Search for the cell housing the specified text and yield its (x, y) center coordinate. 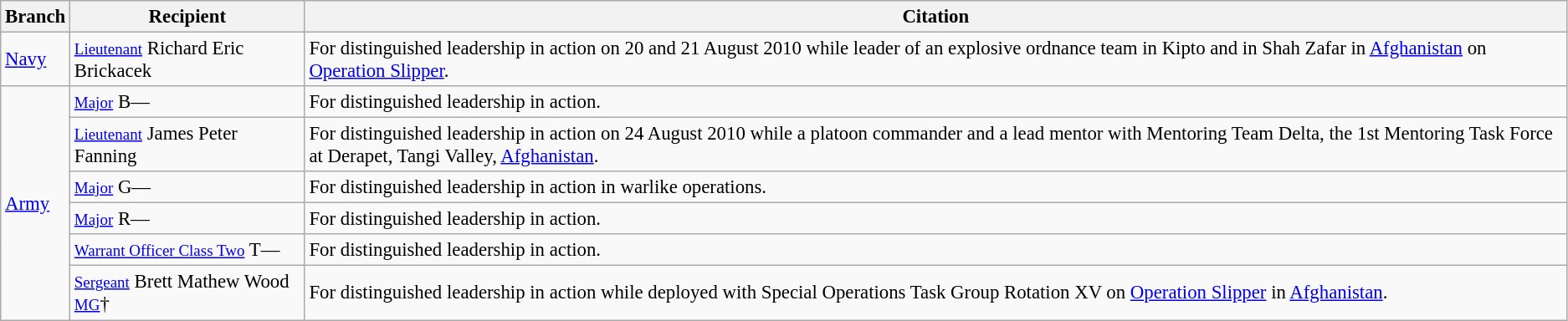
Sergeant Brett Mathew Wood MG† (187, 293)
Navy (35, 60)
Major B— (187, 102)
Major G— (187, 187)
Branch (35, 17)
For distinguished leadership in action in warlike operations. (935, 187)
Lieutenant Richard Eric Brickacek (187, 60)
Warrant Officer Class Two T— (187, 250)
Lieutenant James Peter Fanning (187, 145)
Major R— (187, 219)
Recipient (187, 17)
Citation (935, 17)
Army (35, 203)
For distinguished leadership in action while deployed with Special Operations Task Group Rotation XV on Operation Slipper in Afghanistan. (935, 293)
